Search for the cell housing the specified text and yield its (x, y) center coordinate. 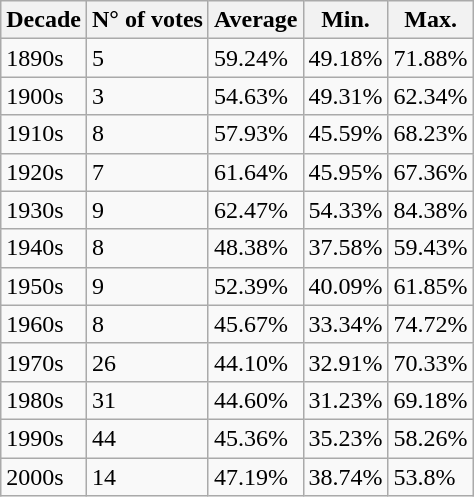
47.19% (256, 477)
32.91% (346, 362)
67.36% (430, 172)
57.93% (256, 134)
1990s (44, 438)
31.23% (346, 400)
45.95% (346, 172)
1890s (44, 58)
54.33% (346, 210)
44.10% (256, 362)
1960s (44, 324)
N° of votes (147, 20)
26 (147, 362)
59.24% (256, 58)
31 (147, 400)
61.85% (430, 286)
49.18% (346, 58)
59.43% (430, 248)
61.64% (256, 172)
48.38% (256, 248)
38.74% (346, 477)
62.34% (430, 96)
35.23% (346, 438)
84.38% (430, 210)
68.23% (430, 134)
44 (147, 438)
44.60% (256, 400)
1920s (44, 172)
53.8% (430, 477)
52.39% (256, 286)
45.59% (346, 134)
Average (256, 20)
62.47% (256, 210)
33.34% (346, 324)
5 (147, 58)
49.31% (346, 96)
40.09% (346, 286)
70.33% (430, 362)
54.63% (256, 96)
58.26% (430, 438)
71.88% (430, 58)
Max. (430, 20)
3 (147, 96)
Min. (346, 20)
37.58% (346, 248)
1900s (44, 96)
45.36% (256, 438)
1970s (44, 362)
1930s (44, 210)
14 (147, 477)
74.72% (430, 324)
1910s (44, 134)
2000s (44, 477)
Decade (44, 20)
45.67% (256, 324)
1980s (44, 400)
1950s (44, 286)
1940s (44, 248)
69.18% (430, 400)
7 (147, 172)
